Detect which cell encompasses the target text, then output its [x, y] center coordinate. 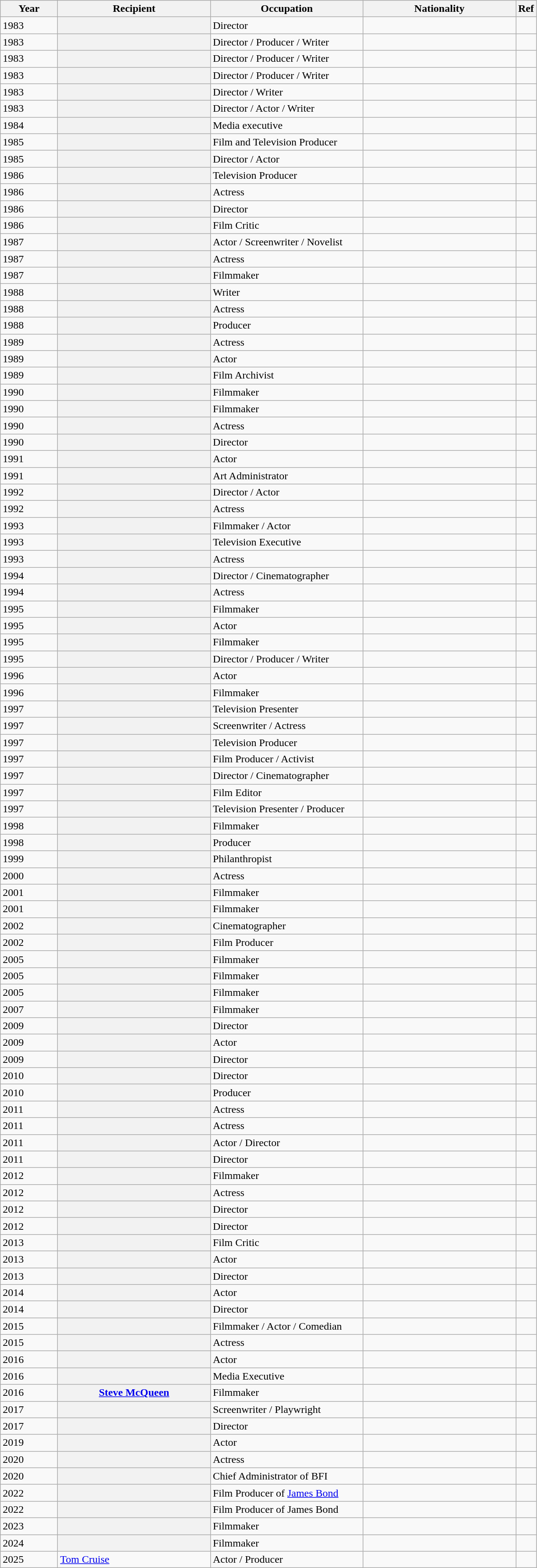
2024 [29, 1543]
Actor / Producer [286, 1560]
Director / Writer [286, 92]
Tom Cruise [134, 1560]
Screenwriter / Actress [286, 726]
Media executive [286, 125]
Director / Actor / Writer [286, 109]
Ref [526, 9]
Occupation [286, 9]
Film Producer [286, 942]
Screenwriter / Playwright [286, 1409]
Actor / Director [286, 1143]
Philanthropist [286, 859]
2000 [29, 876]
1999 [29, 859]
Recipient [134, 9]
Media Executive [286, 1376]
2023 [29, 1526]
Chief Administrator of BFI [286, 1476]
Filmmaker / Actor [286, 526]
Film Producer / Activist [286, 759]
1984 [29, 125]
Film Archivist [286, 375]
Filmmaker / Actor / Comedian [286, 1326]
Actor / Screenwriter / Novelist [286, 242]
Writer [286, 292]
Steve McQueen [134, 1393]
Television Presenter / Producer [286, 809]
Television Presenter [286, 709]
Film Editor [286, 793]
Nationality [440, 9]
Television Executive [286, 542]
Art Administrator [286, 475]
2019 [29, 1443]
Film and Television Producer [286, 142]
Year [29, 9]
2025 [29, 1560]
Cinematographer [286, 926]
2007 [29, 1009]
